Pinpoint the cell where the given text exists, returning its [X, Y] midpoint coordinate. 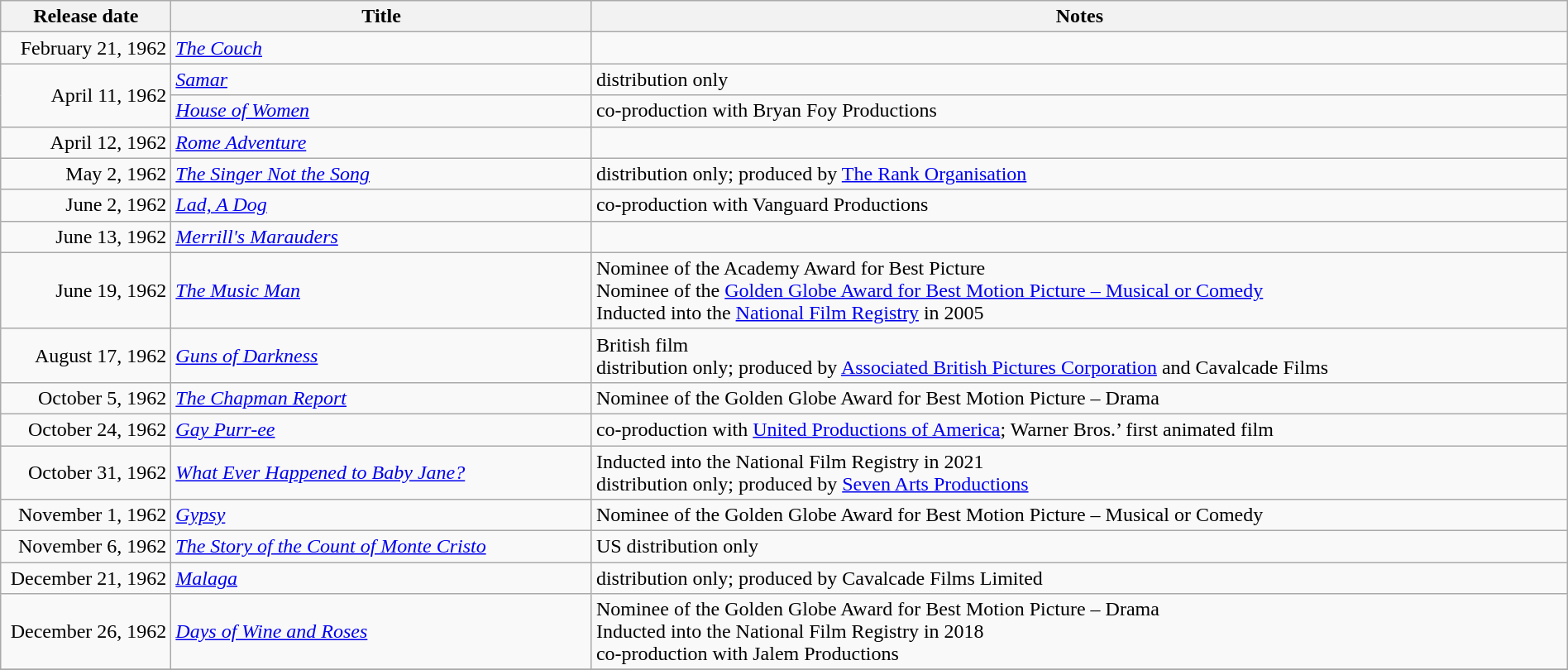
April 11, 1962 [86, 95]
October 31, 1962 [86, 471]
Days of Wine and Roses [382, 632]
The Couch [382, 48]
co-production with Vanguard Productions [1079, 205]
June 2, 1962 [86, 205]
distribution only [1079, 79]
distribution only; produced by Cavalcade Films Limited [1079, 578]
Malaga [382, 578]
August 17, 1962 [86, 356]
December 26, 1962 [86, 632]
October 24, 1962 [86, 429]
Gay Purr-ee [382, 429]
June 13, 1962 [86, 237]
Lad, A Dog [382, 205]
The Chapman Report [382, 398]
The Music Man [382, 290]
May 2, 1962 [86, 174]
November 1, 1962 [86, 515]
November 6, 1962 [86, 547]
British filmdistribution only; produced by Associated British Pictures Corporation and Cavalcade Films [1079, 356]
US distribution only [1079, 547]
co-production with United Productions of America; Warner Bros.’ first animated film [1079, 429]
Nominee of the Golden Globe Award for Best Motion Picture – DramaInducted into the National Film Registry in 2018co-production with Jalem Productions [1079, 632]
October 5, 1962 [86, 398]
February 21, 1962 [86, 48]
Inducted into the National Film Registry in 2021distribution only; produced by Seven Arts Productions [1079, 471]
House of Women [382, 111]
Guns of Darkness [382, 356]
distribution only; produced by The Rank Organisation [1079, 174]
Nominee of the Golden Globe Award for Best Motion Picture – Drama [1079, 398]
Nominee of the Golden Globe Award for Best Motion Picture – Musical or Comedy [1079, 515]
Samar [382, 79]
co-production with Bryan Foy Productions [1079, 111]
What Ever Happened to Baby Jane? [382, 471]
December 21, 1962 [86, 578]
Release date [86, 17]
Merrill's Marauders [382, 237]
Title [382, 17]
The Story of the Count of Monte Cristo [382, 547]
Gypsy [382, 515]
The Singer Not the Song [382, 174]
April 12, 1962 [86, 142]
June 19, 1962 [86, 290]
Rome Adventure [382, 142]
Notes [1079, 17]
